From the cell containing the given text, extract its center point as (X, Y) coordinate. 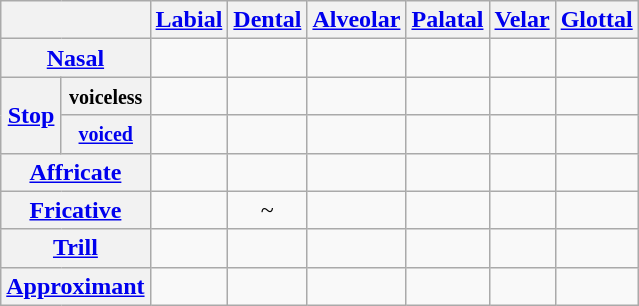
Palatal (448, 20)
Fricative (76, 210)
voiceless (106, 96)
Trill (76, 248)
Stop (32, 115)
Approximant (76, 286)
Affricate (76, 172)
~ (268, 210)
Nasal (76, 58)
Alveolar (356, 20)
Velar (522, 20)
Glottal (596, 20)
voiced (106, 134)
Dental (268, 20)
Labial (189, 20)
